For the text-containing cell, return its midpoint in [x, y] coordinate format. 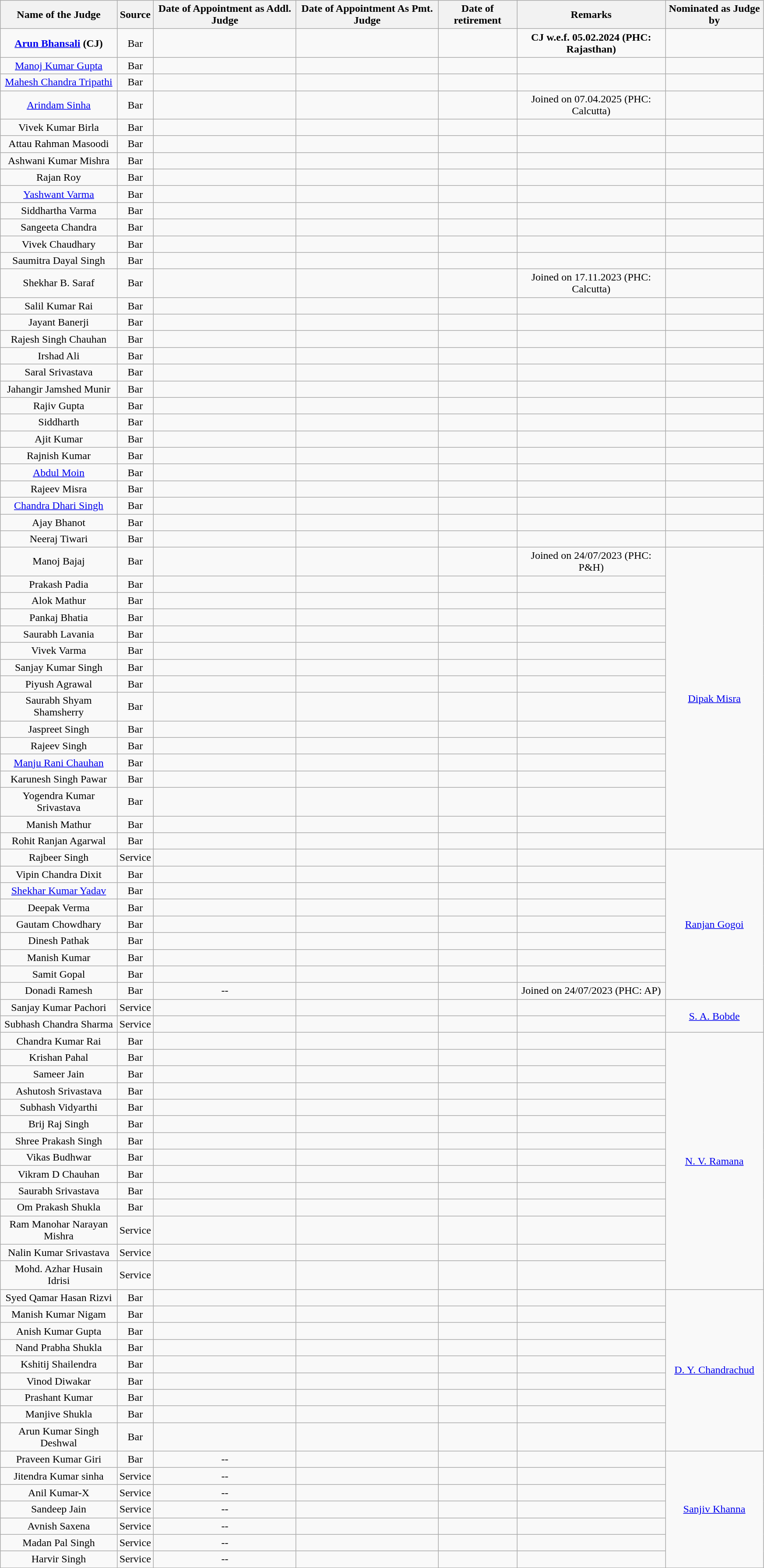
Avnish Saxena [59, 1526]
Manish Mathur [59, 824]
Ranjan Gogoi [715, 924]
Jayant Banerji [59, 323]
Joined on 07.04.2025 (PHC: Calcutta) [591, 105]
Ashutosh Srivastava [59, 1091]
Jaspreet Singh [59, 729]
Arindam Sinha [59, 105]
Abdul Moin [59, 472]
Date of Appointment as Addl. Judge [225, 15]
Manoj Bajaj [59, 562]
Arun Bhansali (CJ) [59, 43]
Sangeeta Chandra [59, 227]
Saral Srivastava [59, 372]
Samit Gopal [59, 974]
Rajeev Misra [59, 489]
Vikram D Chauhan [59, 1174]
Shekhar B. Saraf [59, 284]
Jitendra Kumar sinha [59, 1476]
D. Y. Chandrachud [715, 1370]
Mohd. Azhar Husain Idrisi [59, 1275]
Saurabh Shyam Shamsherry [59, 706]
Sameer Jain [59, 1074]
Subhash Vidyarthi [59, 1108]
Krishan Pahal [59, 1057]
Shekhar Kumar Yadav [59, 891]
Rajnish Kumar [59, 456]
Arun Kumar Singh Deshwal [59, 1437]
Chandra Kumar Rai [59, 1041]
Vinod Diwakar [59, 1381]
Karunesh Singh Pawar [59, 779]
Ajit Kumar [59, 439]
Syed Qamar Hasan Rizvi [59, 1298]
Sanjiv Khanna [715, 1509]
Manjive Shukla [59, 1414]
CJ w.e.f. 05.02.2024 (PHC: Rajasthan) [591, 43]
Saurabh Srivastava [59, 1191]
Deepak Verma [59, 908]
Subhash Chandra Sharma [59, 1024]
Salil Kumar Rai [59, 306]
Harvir Singh [59, 1559]
Attau Rahman Masoodi [59, 144]
Manish Kumar [59, 958]
Brij Raj Singh [59, 1124]
Joined on 17.11.2023 (PHC: Calcutta) [591, 284]
Joined on 24/07/2023 (PHC: P&H) [591, 562]
Source [135, 15]
Yashwant Varma [59, 194]
Shree Prakash Singh [59, 1141]
Dinesh Pathak [59, 941]
Om Prakash Shukla [59, 1207]
S. A. Bobde [715, 1016]
Anil Kumar-X [59, 1493]
Prakash Padia [59, 584]
Gautam Chowdhary [59, 924]
Saumitra Dayal Singh [59, 261]
Rajiv Gupta [59, 406]
Irshad Ali [59, 356]
Manju Rani Chauhan [59, 762]
Mahesh Chandra Tripathi [59, 82]
Ajay Bhanot [59, 522]
Neeraj Tiwari [59, 539]
Jahangir Jamshed Munir [59, 389]
Vivek Varma [59, 651]
Nalin Kumar Srivastava [59, 1252]
Ashwani Kumar Mishra [59, 161]
Sanjay Kumar Singh [59, 667]
Vivek Chaudhary [59, 244]
Alok Mathur [59, 601]
Nand Prabha Shukla [59, 1347]
Sanjay Kumar Pachori [59, 1007]
Remarks [591, 15]
N. V. Ramana [715, 1161]
Prashant Kumar [59, 1398]
Manish Kumar Nigam [59, 1314]
Praveen Kumar Giri [59, 1459]
Chandra Dhari Singh [59, 505]
Dipak Misra [715, 698]
Ram Manohar Narayan Mishra [59, 1230]
Rajan Roy [59, 177]
Vivek Kumar Birla [59, 127]
Saurabh Lavania [59, 634]
Kshitij Shailendra [59, 1364]
Manoj Kumar Gupta [59, 66]
Rohit Ranjan Agarwal [59, 841]
Anish Kumar Gupta [59, 1331]
Rajeev Singh [59, 746]
Siddhartha Varma [59, 210]
Name of the Judge [59, 15]
Vipin Chandra Dixit [59, 874]
Vikas Budhwar [59, 1158]
Piyush Agrawal [59, 684]
Rajbeer Singh [59, 858]
Joined on 24/07/2023 (PHC: AP) [591, 991]
Madan Pal Singh [59, 1543]
Rajesh Singh Chauhan [59, 339]
Date of retirement [478, 15]
Yogendra Kumar Srivastava [59, 802]
Date of Appointment As Pmt. Judge [367, 15]
Pankaj Bhatia [59, 617]
Nominated as Judge by [715, 15]
Siddharth [59, 422]
Sandeep Jain [59, 1509]
Donadi Ramesh [59, 991]
